Pinpoint the cell where the given text exists, returning its (x, y) midpoint coordinate. 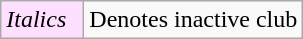
Denotes inactive club (194, 20)
Italics (42, 20)
